For the text-containing cell, return its midpoint in (X, Y) coordinate format. 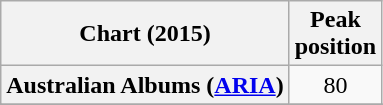
Peak position (335, 34)
Chart (2015) (145, 34)
Australian Albums (ARIA) (145, 85)
80 (335, 85)
